Find where the given text appears and provide that cell's center as (x, y) coordinate. 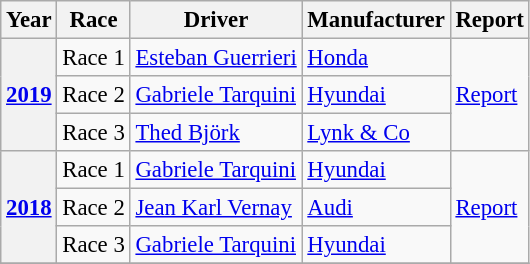
Driver (216, 20)
Jean Karl Vernay (216, 208)
Manufacturer (376, 20)
2019 (29, 96)
Lynk & Co (376, 133)
Race (94, 20)
Thed Björk (216, 133)
Audi (376, 208)
Honda (376, 58)
Esteban Guerrieri (216, 58)
2018 (29, 208)
Year (29, 20)
